Find where the given text appears and provide that cell's center as (x, y) coordinate. 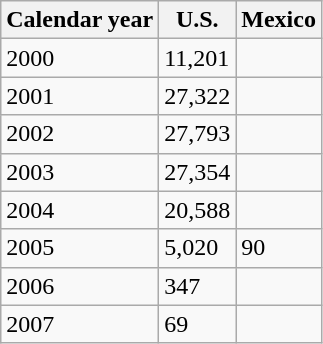
2006 (80, 286)
20,588 (198, 210)
Calendar year (80, 20)
2005 (80, 248)
U.S. (198, 20)
347 (198, 286)
2001 (80, 96)
90 (279, 248)
2000 (80, 58)
69 (198, 324)
5,020 (198, 248)
2004 (80, 210)
2002 (80, 134)
11,201 (198, 58)
2003 (80, 172)
Mexico (279, 20)
27,793 (198, 134)
27,354 (198, 172)
2007 (80, 324)
27,322 (198, 96)
